Output the [x, y] coordinate of the center of the cell containing the given text.  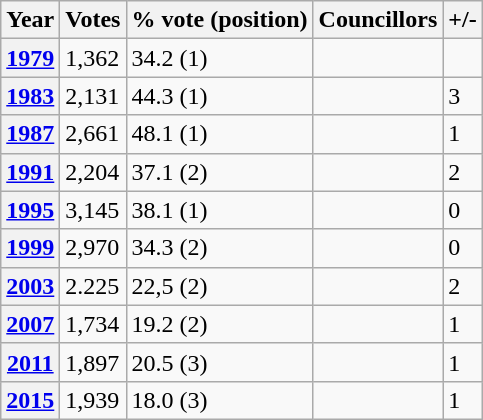
38.1 (1) [220, 210]
Votes [93, 20]
+/- [462, 20]
2007 [30, 324]
1995 [30, 210]
Year [30, 20]
1987 [30, 134]
48.1 (1) [220, 134]
2015 [30, 400]
1,734 [93, 324]
2,661 [93, 134]
1,362 [93, 58]
1,939 [93, 400]
1999 [30, 248]
3,145 [93, 210]
44.3 (1) [220, 96]
3 [462, 96]
19.2 (2) [220, 324]
% vote (position) [220, 20]
1991 [30, 172]
2,131 [93, 96]
2,970 [93, 248]
1,897 [93, 362]
Councillors [378, 20]
34.2 (1) [220, 58]
34.3 (2) [220, 248]
1983 [30, 96]
1979 [30, 58]
37.1 (2) [220, 172]
2,204 [93, 172]
22,5 (2) [220, 286]
20.5 (3) [220, 362]
2003 [30, 286]
2.225 [93, 286]
18.0 (3) [220, 400]
2011 [30, 362]
